Output the [X, Y] coordinate of the center of the cell containing the given text.  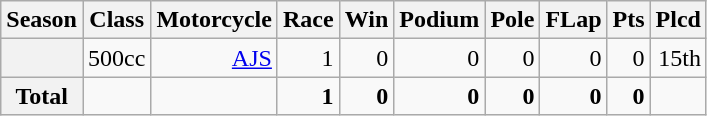
500cc [116, 58]
Race [308, 20]
Plcd [678, 20]
AJS [214, 58]
Season [42, 20]
Pts [628, 20]
Class [116, 20]
15th [678, 58]
Win [366, 20]
Podium [440, 20]
Pole [512, 20]
FLap [574, 20]
Total [42, 96]
Motorcycle [214, 20]
